Find where the given text appears and provide that cell's center as [x, y] coordinate. 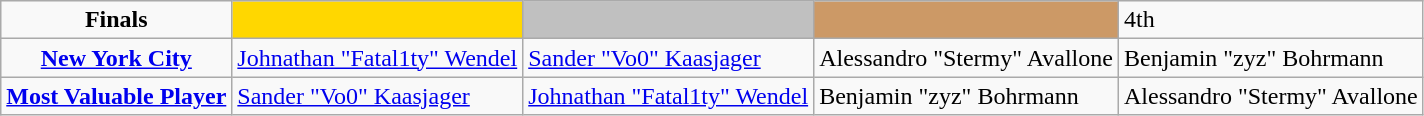
4th [1270, 20]
Finals [116, 20]
New York City [116, 58]
Most Valuable Player [116, 96]
